Locate the cell with the specified text and output its [X, Y] center coordinate. 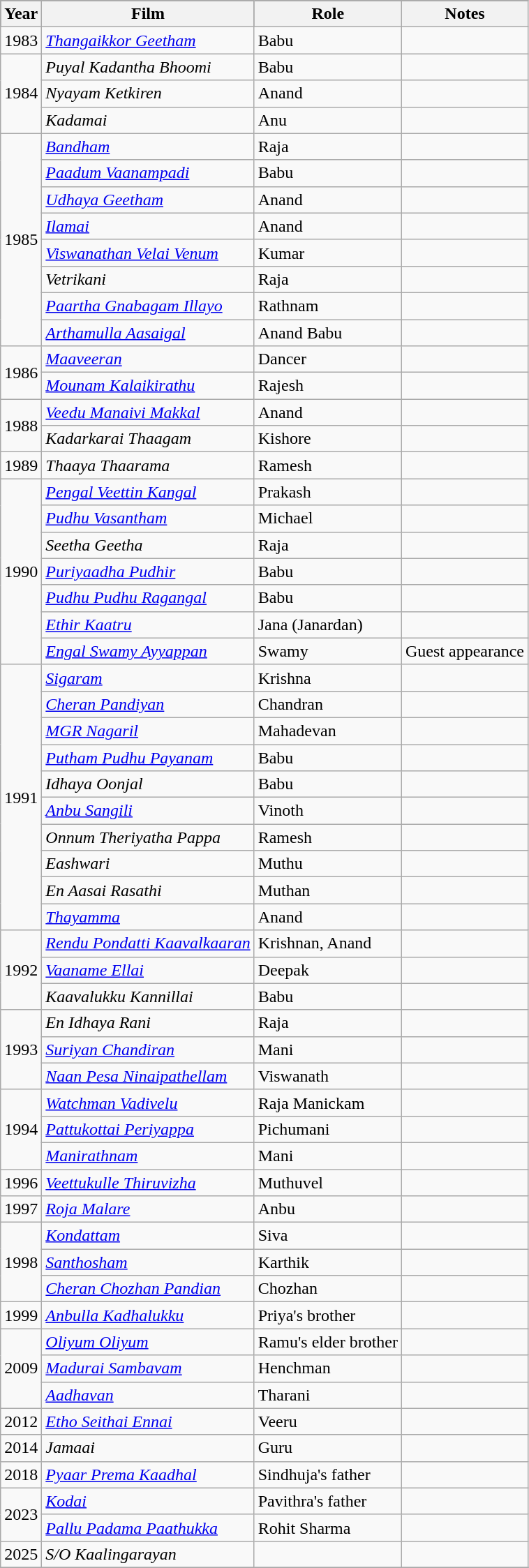
2025 [21, 1554]
Pichumani [328, 1129]
S/O Kaalingarayan [148, 1554]
Pallu Padama Paathukka [148, 1528]
Muthu [328, 864]
Manirathnam [148, 1156]
1991 [21, 797]
Thayamma [148, 917]
Krishnan, Anand [328, 943]
Cheran Pandiyan [148, 704]
2009 [21, 1368]
Rohit Sharma [328, 1528]
2023 [21, 1514]
Bandham [148, 147]
Henchman [328, 1368]
En Aasai Rasathi [148, 890]
Pavithra's father [328, 1501]
Year [21, 14]
Tharani [328, 1395]
Eashwari [148, 864]
2014 [21, 1448]
Puriyaadha Pudhir [148, 572]
Kondattam [148, 1236]
2012 [21, 1421]
Rajesh [328, 386]
1988 [21, 426]
1993 [21, 1050]
Thaaya Thaarama [148, 465]
Role [328, 14]
Anbulla Kadhalukku [148, 1315]
Guest appearance [465, 651]
Mahadevan [328, 731]
1992 [21, 970]
Guru [328, 1448]
1999 [21, 1315]
Idhaya Oonjal [148, 784]
Kadarkarai Thaagam [148, 439]
Chozhan [328, 1289]
Krishna [328, 678]
Rendu Pondatti Kaavalkaaran [148, 943]
Vetrikani [148, 279]
Santhosham [148, 1262]
Swamy [328, 651]
Kodai [148, 1501]
Michael [328, 518]
Pattukottai Periyappa [148, 1129]
Ethir Kaatru [148, 625]
Prakash [328, 492]
Kaavalukku Kannillai [148, 996]
Muthan [328, 890]
Veeru [328, 1421]
Suriyan Chandiran [148, 1050]
Mounam Kalaikirathu [148, 386]
En Idhaya Rani [148, 1023]
Thangaikkor Geetham [148, 40]
Notes [465, 14]
Putham Pudhu Payanam [148, 757]
Dancer [328, 359]
Nyayam Ketkiren [148, 94]
1989 [21, 465]
Viswanathan Velai Venum [148, 253]
Paartha Gnabagam Illayo [148, 306]
MGR Nagaril [148, 731]
Pengal Veettin Kangal [148, 492]
1997 [21, 1209]
Chandran [328, 704]
Udhaya Geetham [148, 200]
1998 [21, 1262]
Pudhu Vasantham [148, 518]
Watchman Vadivelu [148, 1103]
Jamaai [148, 1448]
Anbu Sangili [148, 811]
Raja Manickam [328, 1103]
Naan Pesa Ninaipathellam [148, 1076]
Ilamai [148, 226]
Kishore [328, 439]
Priya's brother [328, 1315]
Karthik [328, 1262]
Arthamulla Aasaigal [148, 333]
Kumar [328, 253]
Anand Babu [328, 333]
Maaveeran [148, 359]
Kadamai [148, 120]
Aadhavan [148, 1395]
Vinoth [328, 811]
1990 [21, 572]
Vaaname Ellai [148, 970]
1983 [21, 40]
Veedu Manaivi Makkal [148, 412]
Sindhuja's father [328, 1474]
Viswanath [328, 1076]
Siva [328, 1236]
Puyal Kadantha Bhoomi [148, 67]
1996 [21, 1183]
Anu [328, 120]
Onnum Theriyatha Pappa [148, 837]
Pyaar Prema Kaadhal [148, 1474]
Anbu [328, 1209]
Veettukulle Thiruvizha [148, 1183]
Cheran Chozhan Pandian [148, 1289]
1985 [21, 239]
Deepak [328, 970]
Madurai Sambavam [148, 1368]
Ramu's elder brother [328, 1342]
Pudhu Pudhu Ragangal [148, 598]
Oliyum Oliyum [148, 1342]
Sigaram [148, 678]
Roja Malare [148, 1209]
Jana (Janardan) [328, 625]
2018 [21, 1474]
Rathnam [328, 306]
Engal Swamy Ayyappan [148, 651]
1984 [21, 94]
Paadum Vaanampadi [148, 173]
Seetha Geetha [148, 545]
Etho Seithai Ennai [148, 1421]
1994 [21, 1129]
Muthuvel [328, 1183]
1986 [21, 373]
Film [148, 14]
